Detect which cell encompasses the target text, then output its (x, y) center coordinate. 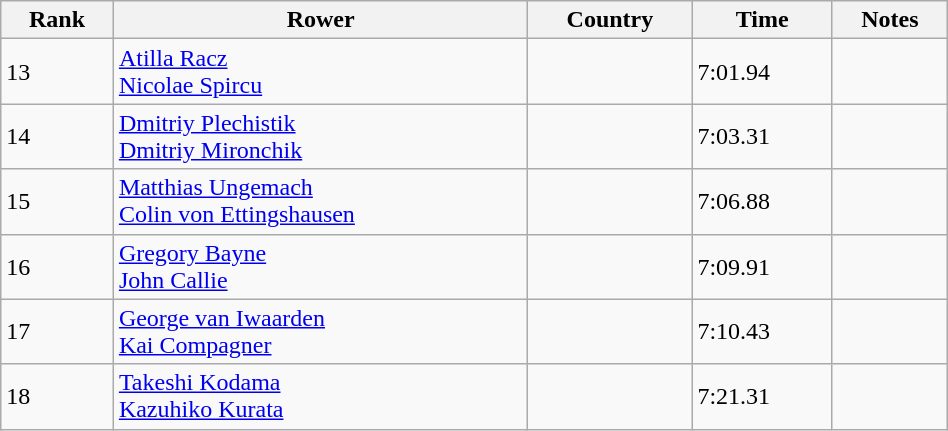
Gregory Bayne John Callie (320, 266)
Takeshi KodamaKazuhiko Kurata (320, 396)
15 (58, 202)
16 (58, 266)
18 (58, 396)
7:03.31 (762, 136)
Rower (320, 20)
Atilla RaczNicolae Spircu (320, 72)
7:01.94 (762, 72)
7:09.91 (762, 266)
17 (58, 332)
Notes (890, 20)
Rank (58, 20)
7:21.31 (762, 396)
7:06.88 (762, 202)
13 (58, 72)
Matthias Ungemach Colin von Ettingshausen (320, 202)
Time (762, 20)
Country (610, 20)
Dmitriy Plechistik Dmitriy Mironchik (320, 136)
7:10.43 (762, 332)
George van Iwaarden Kai Compagner (320, 332)
14 (58, 136)
